Extract the [X, Y] coordinate from the center of the cell holding the provided text.  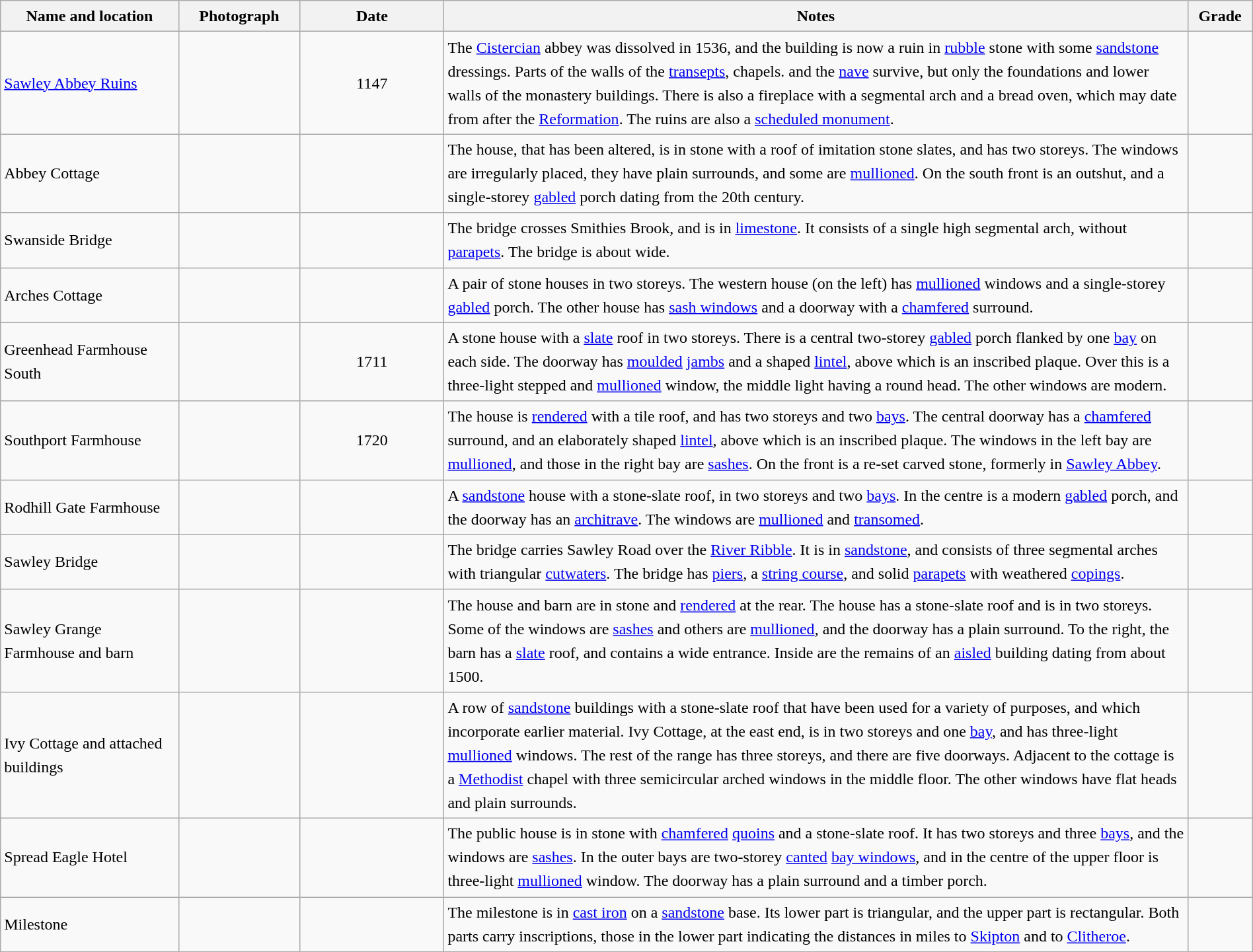
Name and location [90, 16]
Spread Eagle Hotel [90, 858]
Grade [1220, 16]
Southport Farmhouse [90, 440]
Date [372, 16]
The bridge crosses Smithies Brook, and is in limestone. It consists of a single high segmental arch, without parapets. The bridge is about wide. [816, 240]
1711 [372, 362]
Sawley Bridge [90, 562]
Greenhead Farmhouse South [90, 362]
Arches Cottage [90, 295]
Rodhill Gate Farmhouse [90, 507]
Photograph [239, 16]
Swanside Bridge [90, 240]
Sawley Abbey Ruins [90, 83]
1720 [372, 440]
Milestone [90, 925]
1147 [372, 83]
Ivy Cottage and attached buildings [90, 754]
Notes [816, 16]
Sawley Grange Farmhouse and barn [90, 641]
Abbey Cottage [90, 173]
